Capture the cell that displays the provided text and extract its (X, Y) central coordinate. 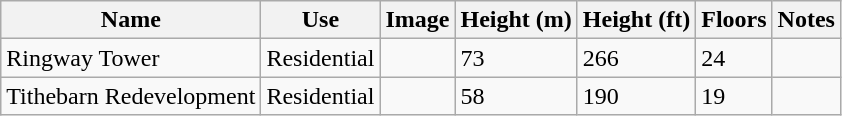
266 (636, 58)
19 (734, 96)
Use (320, 20)
Height (m) (516, 20)
190 (636, 96)
24 (734, 58)
Tithebarn Redevelopment (131, 96)
73 (516, 58)
Name (131, 20)
Notes (806, 20)
Image (418, 20)
Floors (734, 20)
Ringway Tower (131, 58)
58 (516, 96)
Height (ft) (636, 20)
